For the text-containing cell, return its midpoint in [x, y] coordinate format. 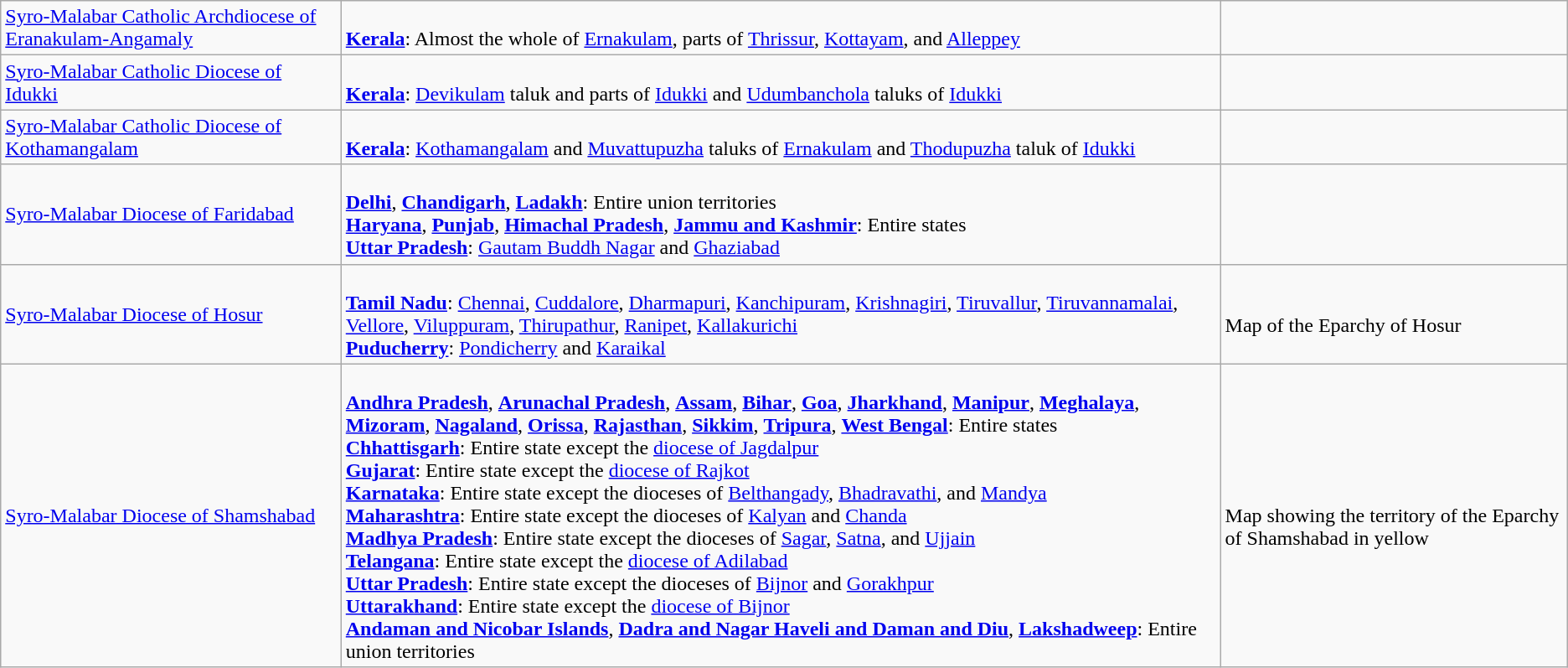
Syro-Malabar Catholic Archdiocese of Eranakulam-Angamaly [171, 28]
Syro-Malabar Diocese of Hosur [171, 313]
Kerala: Kothamangalam and Muvattupuzha taluks of Ernakulam and Thodupuzha taluk of Idukki [781, 137]
Map showing the territory of the Eparchy of Shamshabad in yellow [1394, 515]
Syro-Malabar Diocese of Faridabad [171, 215]
Syro-Malabar Catholic Diocese of Idukki [171, 82]
Syro-Malabar Catholic Diocese of Kothamangalam [171, 137]
Kerala: Almost the whole of Ernakulam, parts of Thrissur, Kottayam, and Alleppey [781, 28]
Map of the Eparchy of Hosur [1394, 313]
Kerala: Devikulam taluk and parts of Idukki and Udumbanchola taluks of Idukki [781, 82]
Syro-Malabar Diocese of Shamshabad [171, 515]
